Provide the [x, y] coordinate of the cell's center where the given text is located.  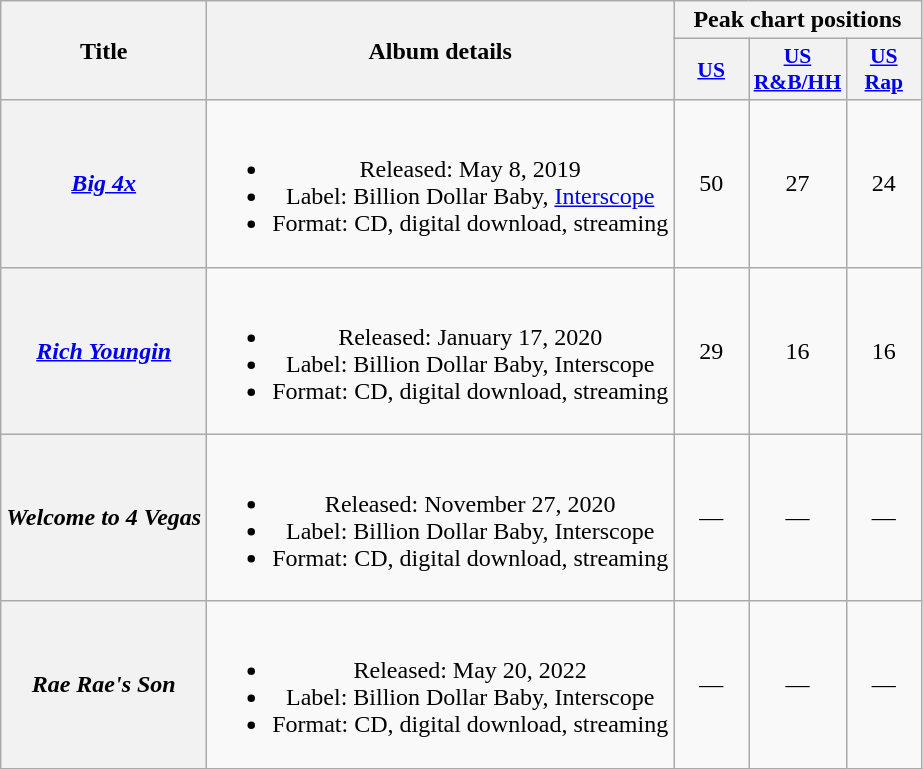
Welcome to 4 Vegas [104, 518]
US [712, 70]
29 [712, 350]
50 [712, 184]
Released: November 27, 2020Label: Billion Dollar Baby, InterscopeFormat: CD, digital download, streaming [440, 518]
27 [798, 184]
Rae Rae's Son [104, 684]
24 [884, 184]
Released: May 8, 2019Label: Billion Dollar Baby, InterscopeFormat: CD, digital download, streaming [440, 184]
Rich Youngin [104, 350]
USRap [884, 70]
Title [104, 50]
Peak chart positions [798, 20]
USR&B/HH [798, 70]
Big 4x [104, 184]
Released: January 17, 2020Label: Billion Dollar Baby, InterscopeFormat: CD, digital download, streaming [440, 350]
Released: May 20, 2022Label: Billion Dollar Baby, InterscopeFormat: CD, digital download, streaming [440, 684]
Album details [440, 50]
